For the text-containing cell, return its midpoint in [X, Y] coordinate format. 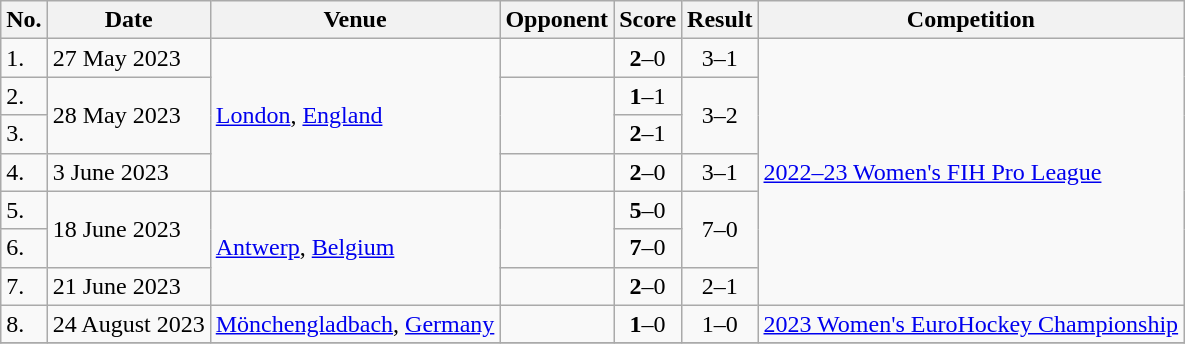
Mönchengladbach, Germany [355, 324]
Venue [355, 20]
24 August 2023 [128, 324]
4. [24, 172]
8. [24, 324]
Opponent [557, 20]
28 May 2023 [128, 115]
Score [648, 20]
2022–23 Women's FIH Pro League [971, 172]
5–0 [648, 210]
Result [720, 20]
No. [24, 20]
Date [128, 20]
1–1 [648, 96]
7. [24, 286]
2. [24, 96]
1. [24, 58]
3. [24, 134]
18 June 2023 [128, 229]
27 May 2023 [128, 58]
5. [24, 210]
Antwerp, Belgium [355, 248]
6. [24, 248]
3–2 [720, 115]
Competition [971, 20]
2023 Women's EuroHockey Championship [971, 324]
21 June 2023 [128, 286]
3 June 2023 [128, 172]
London, England [355, 115]
